Search for the cell housing the specified text and yield its [X, Y] center coordinate. 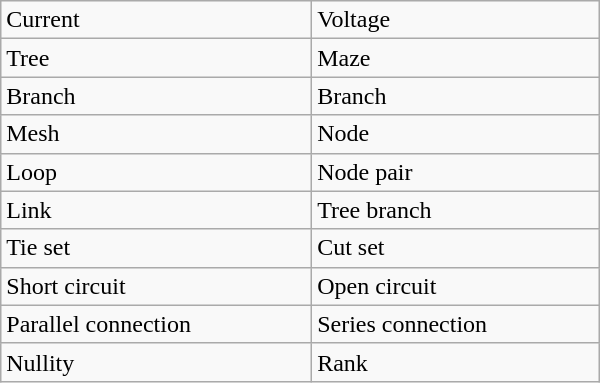
Tree [156, 58]
Loop [156, 172]
Node pair [456, 172]
Parallel connection [156, 324]
Rank [456, 362]
Short circuit [156, 286]
Nullity [156, 362]
Current [156, 20]
Series connection [456, 324]
Node [456, 134]
Voltage [456, 20]
Tie set [156, 248]
Cut set [456, 248]
Maze [456, 58]
Tree branch [456, 210]
Mesh [156, 134]
Open circuit [456, 286]
Link [156, 210]
